Find where the given text appears and provide that cell's center as [X, Y] coordinate. 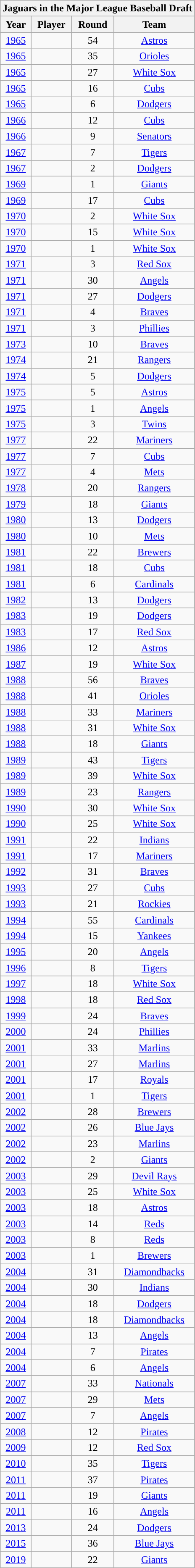
26 [93, 1128]
9 [93, 136]
Royals [155, 1080]
Team [155, 24]
Rockies [155, 904]
1992 [16, 872]
2000 [16, 1032]
Nationals [155, 1384]
41 [93, 696]
1973 [16, 344]
2019 [16, 1560]
Round [93, 24]
Jaguars in the Major League Baseball Draft [97, 8]
39 [93, 776]
1986 [16, 648]
1997 [16, 984]
37 [93, 1479]
Player [51, 24]
Yankees [155, 936]
55 [93, 920]
Twins [155, 424]
2015 [16, 1544]
14 [93, 1224]
1978 [16, 488]
1996 [16, 968]
2010 [16, 1463]
2009 [16, 1447]
1987 [16, 664]
36 [93, 1544]
43 [93, 760]
56 [93, 680]
1998 [16, 1000]
2013 [16, 1528]
2008 [16, 1431]
54 [93, 40]
28 [93, 1112]
1999 [16, 1016]
Devil Rays [155, 1176]
1995 [16, 952]
1982 [16, 600]
Year [16, 24]
1979 [16, 504]
Senators [155, 136]
